For the text-containing cell, return its midpoint in (x, y) coordinate format. 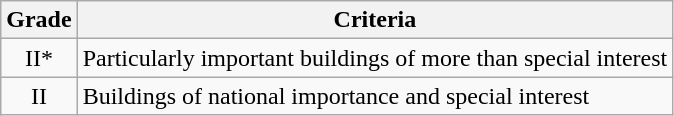
Criteria (375, 20)
II (39, 96)
Grade (39, 20)
Buildings of national importance and special interest (375, 96)
II* (39, 58)
Particularly important buildings of more than special interest (375, 58)
